From the cell containing the given text, extract its center point as (X, Y) coordinate. 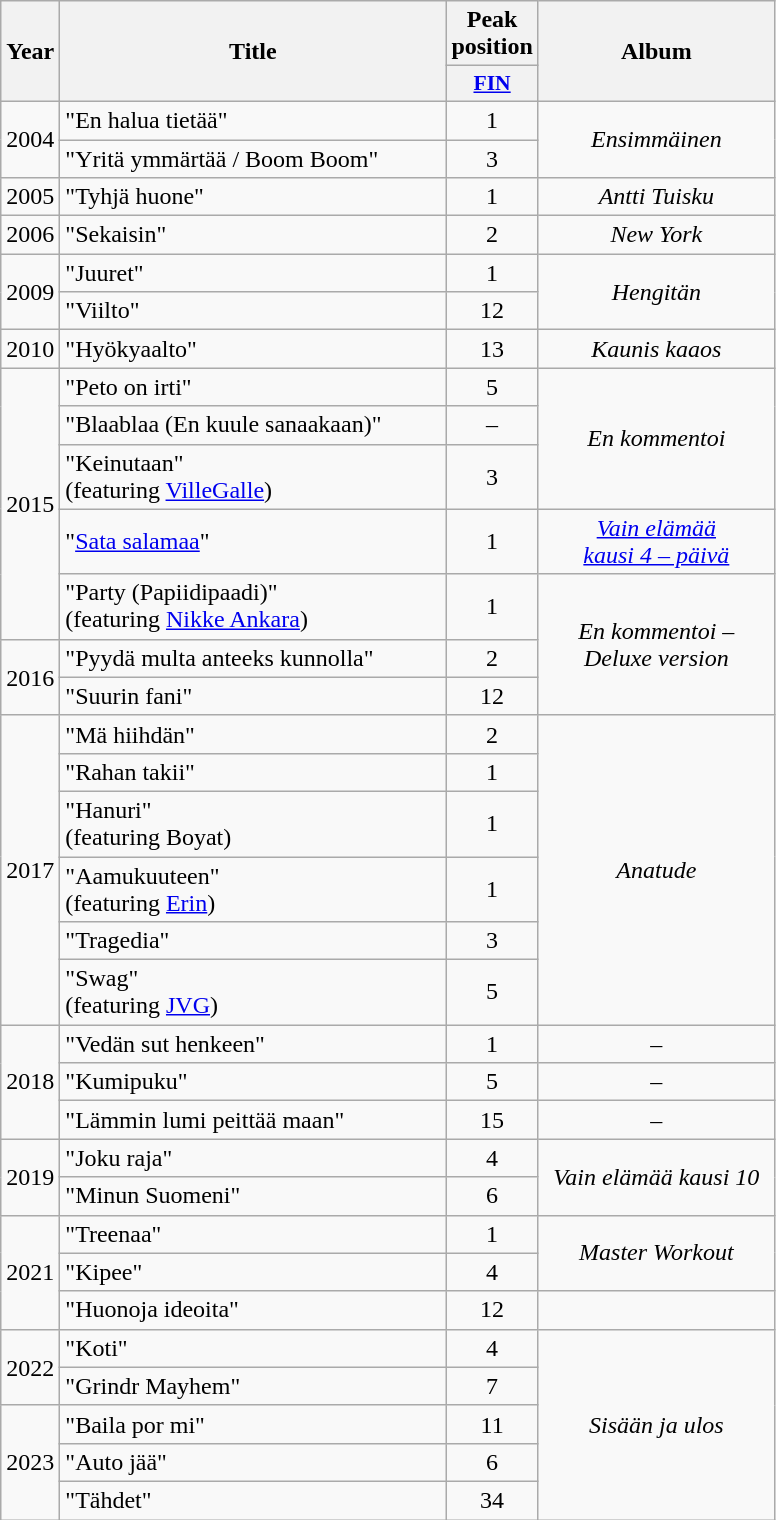
Sisään ja ulos (656, 1424)
Master Workout (656, 1253)
"Kumipuku" (253, 1082)
Year (30, 52)
2022 (30, 1367)
Kaunis kaaos (656, 349)
"Treenaa" (253, 1234)
"Kipee" (253, 1272)
2004 (30, 139)
"Mä hiihdän" (253, 734)
13 (492, 349)
2005 (30, 197)
15 (492, 1120)
"Tähdet" (253, 1500)
11 (492, 1424)
"Keinutaan"(featuring VilleGalle) (253, 476)
Vain elämääkausi 4 – päivä (656, 542)
Ensimmäinen (656, 139)
"Baila por mi" (253, 1424)
"Peto on irti" (253, 387)
"Yritä ymmärtää / Boom Boom" (253, 159)
2023 (30, 1462)
2009 (30, 292)
2019 (30, 1177)
"Aamukuuteen"(featuring Erin) (253, 888)
Vain elämää kausi 10 (656, 1177)
Title (253, 52)
"Rahan takii" (253, 772)
New York (656, 235)
"Huonoja ideoita" (253, 1310)
"Hanuri"(featuring Boyat) (253, 824)
"Hyökyaalto" (253, 349)
En kommentoi – Deluxe version (656, 644)
"Joku raja" (253, 1158)
"Tyhjä huone" (253, 197)
"Tragedia" (253, 941)
"Sata salamaa" (253, 542)
"Party (Papiidipaadi)"(featuring Nikke Ankara) (253, 606)
2015 (30, 504)
En kommentoi (656, 438)
Anatude (656, 870)
Hengitän (656, 292)
"Vedän sut henkeen" (253, 1044)
2016 (30, 677)
"Pyydä multa anteeks kunnolla" (253, 658)
"Auto jää" (253, 1462)
"Lämmin lumi peittää maan" (253, 1120)
Antti Tuisku (656, 197)
"Juuret" (253, 273)
34 (492, 1500)
FIN (492, 84)
Album (656, 52)
"Blaablaa (En kuule sanaakaan)" (253, 425)
"Swag"(featuring JVG) (253, 992)
"Koti" (253, 1348)
2010 (30, 349)
2017 (30, 870)
2021 (30, 1272)
"Suurin fani" (253, 696)
"En halua tietää" (253, 120)
7 (492, 1386)
Peak position (492, 34)
"Grindr Mayhem" (253, 1386)
2018 (30, 1082)
"Minun Suomeni" (253, 1196)
"Viilto" (253, 311)
"Sekaisin" (253, 235)
2006 (30, 235)
